Output the [x, y] coordinate of the center of the cell containing the given text.  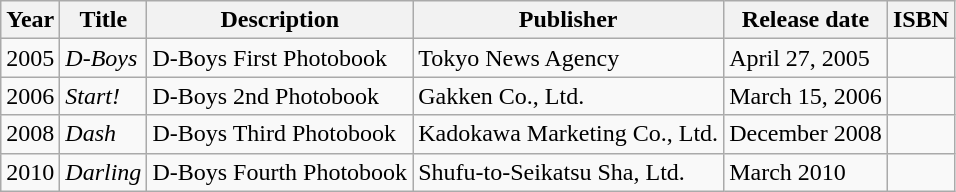
Title [104, 20]
2006 [30, 96]
D-Boys First Photobook [280, 58]
D-Boys Fourth Photobook [280, 172]
Darling [104, 172]
Description [280, 20]
Year [30, 20]
Kadokawa Marketing Co., Ltd. [568, 134]
Gakken Co., Ltd. [568, 96]
2005 [30, 58]
ISBN [920, 20]
Shufu-to-Seikatsu Sha, Ltd. [568, 172]
Start! [104, 96]
March 15, 2006 [806, 96]
Publisher [568, 20]
Tokyo News Agency [568, 58]
D-Boys 2nd Photobook [280, 96]
2010 [30, 172]
2008 [30, 134]
D-Boys [104, 58]
April 27, 2005 [806, 58]
Release date [806, 20]
December 2008 [806, 134]
March 2010 [806, 172]
Dash [104, 134]
D-Boys Third Photobook [280, 134]
